Return the [x, y] coordinate for the center point of the cell that contains the specified text.  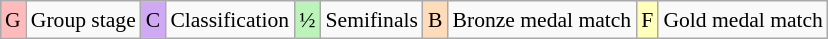
Gold medal match [743, 20]
C [154, 20]
G [13, 20]
½ [307, 20]
Group stage [84, 20]
Bronze medal match [542, 20]
F [647, 20]
B [436, 20]
Classification [230, 20]
Semifinals [371, 20]
